From the cell containing the given text, extract its center point as (X, Y) coordinate. 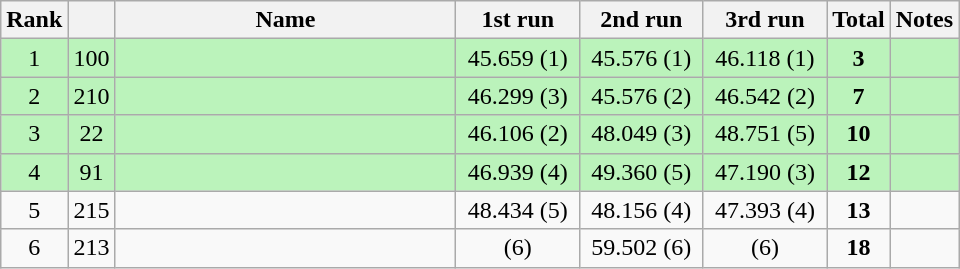
45.576 (1) (642, 58)
2 (34, 96)
10 (859, 134)
Rank (34, 20)
215 (92, 210)
22 (92, 134)
46.118 (1) (765, 58)
48.156 (4) (642, 210)
Name (286, 20)
4 (34, 172)
Notes (924, 20)
46.939 (4) (518, 172)
13 (859, 210)
3rd run (765, 20)
6 (34, 248)
46.542 (2) (765, 96)
49.360 (5) (642, 172)
213 (92, 248)
46.299 (3) (518, 96)
48.049 (3) (642, 134)
5 (34, 210)
59.502 (6) (642, 248)
18 (859, 248)
100 (92, 58)
210 (92, 96)
Total (859, 20)
2nd run (642, 20)
47.393 (4) (765, 210)
7 (859, 96)
45.576 (2) (642, 96)
47.190 (3) (765, 172)
46.106 (2) (518, 134)
45.659 (1) (518, 58)
12 (859, 172)
48.434 (5) (518, 210)
48.751 (5) (765, 134)
91 (92, 172)
1 (34, 58)
1st run (518, 20)
